Find where the given text appears and provide that cell's center as [x, y] coordinate. 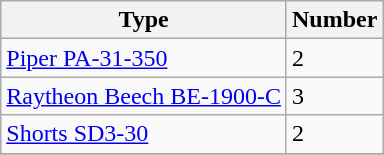
Raytheon Beech BE-1900-C [144, 96]
Type [144, 20]
Number [334, 20]
3 [334, 96]
Shorts SD3-30 [144, 134]
Piper PA-31-350 [144, 58]
